Identify which cell holds the provided text, then report its [X, Y] central coordinate. 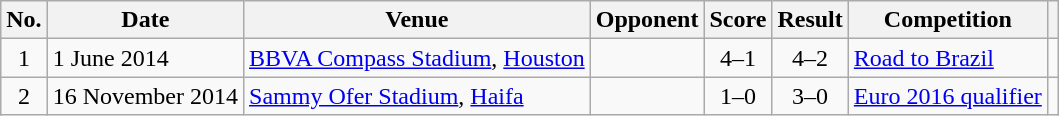
Opponent [647, 20]
4–2 [810, 58]
Score [738, 20]
1 [24, 58]
1–0 [738, 96]
No. [24, 20]
3–0 [810, 96]
Euro 2016 qualifier [948, 96]
Competition [948, 20]
4–1 [738, 58]
1 June 2014 [145, 58]
Date [145, 20]
Venue [418, 20]
16 November 2014 [145, 96]
Road to Brazil [948, 58]
Result [810, 20]
Sammy Ofer Stadium, Haifa [418, 96]
BBVA Compass Stadium, Houston [418, 58]
2 [24, 96]
